Scan for the cell matching the given text and deliver its (x, y) coordinate at center. 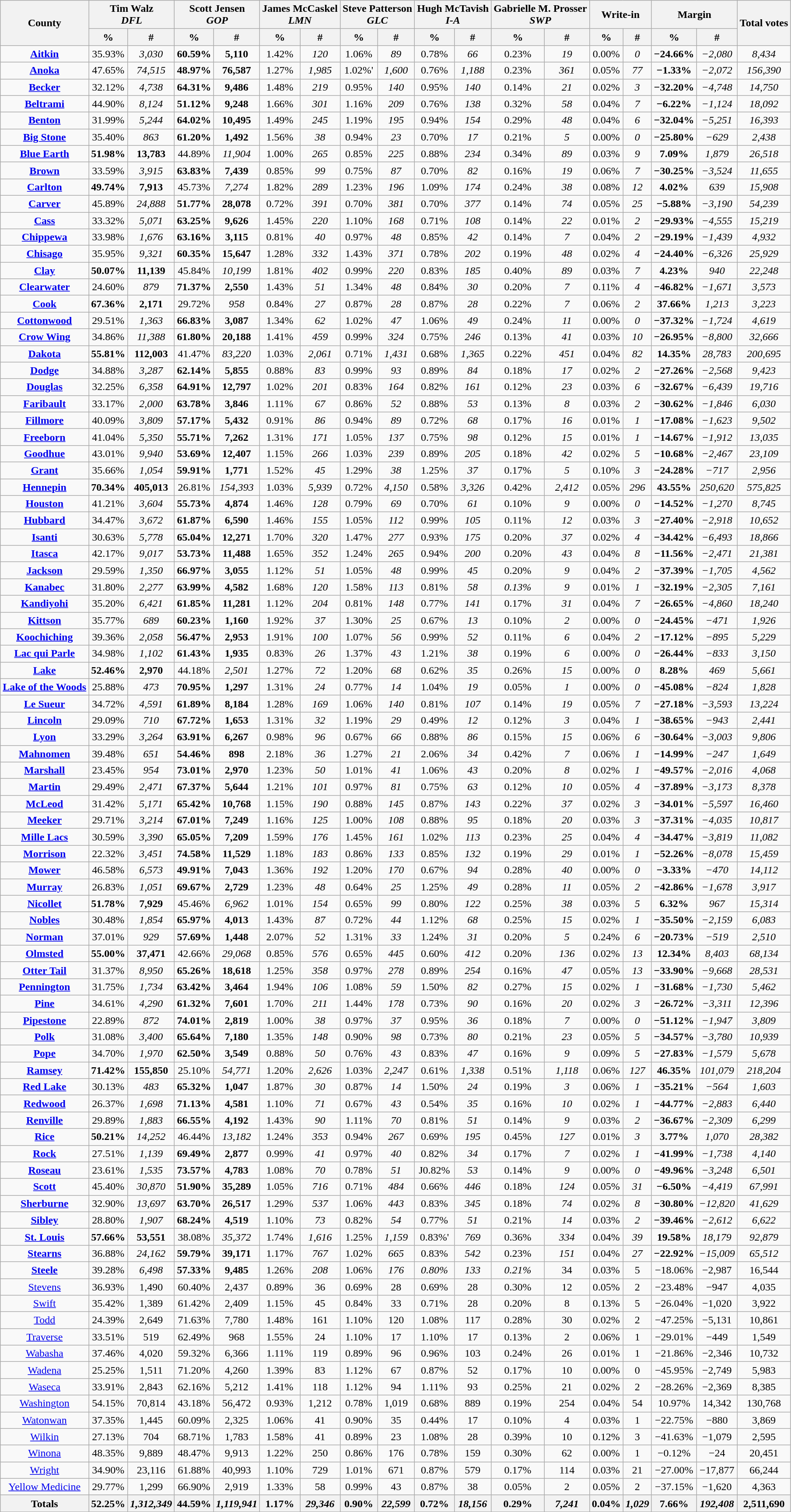
28,382 (764, 1137)
101 (320, 787)
30.59% (108, 837)
0.32% (518, 104)
−519 (717, 937)
Dodge (45, 370)
−52.26% (674, 854)
24.60% (108, 287)
−34.57% (674, 1037)
2,247 (396, 1070)
8,745 (764, 504)
0.83%' (434, 1237)
39,171 (237, 1253)
29.89% (108, 1120)
0.45% (518, 1137)
192,408 (717, 1503)
205 (472, 454)
1,054 (151, 470)
−37.32% (674, 320)
246 (472, 337)
11,082 (764, 837)
33.51% (108, 1337)
33.17% (108, 404)
71.20% (194, 1370)
−3.33% (674, 870)
26.37% (108, 1104)
71 (320, 1104)
211 (320, 1003)
1,212 (320, 1403)
−717 (717, 470)
Steele (45, 1270)
25.88% (108, 687)
9,248 (237, 104)
−1,947 (717, 1020)
−564 (717, 1087)
−34.01% (674, 804)
0.34% (518, 154)
77 (637, 70)
46.35% (674, 1070)
218,204 (764, 1070)
124 (567, 1187)
−1.33% (674, 70)
345 (472, 1203)
51.77% (194, 204)
Renville (45, 1120)
940 (717, 271)
−51.12% (674, 1020)
Martin (45, 787)
0.08% (606, 187)
24,888 (151, 204)
106 (320, 987)
−1,912 (717, 437)
929 (151, 937)
−17.08% (674, 420)
24.39% (108, 1320)
68.71% (194, 1437)
Hubbard (45, 520)
4,150 (396, 487)
4,582 (237, 587)
−3,311 (717, 1003)
64.91% (194, 387)
1,312,349 (151, 1503)
11,529 (237, 854)
3,087 (237, 320)
4,020 (151, 1354)
83,220 (237, 354)
15,647 (237, 254)
60.40% (194, 1287)
28.80% (108, 1220)
−449 (717, 1337)
−1,124 (717, 104)
18,156 (472, 1503)
Mille Lacs (45, 837)
200,695 (764, 354)
Gabrielle M. ProsserSWP (541, 15)
Aitkin (45, 54)
2,058 (151, 637)
381 (396, 204)
Cass (45, 220)
6,358 (151, 387)
−37.15% (674, 1487)
34.86% (108, 337)
44 (396, 920)
48.97% (194, 70)
1.74% (280, 1237)
2,511,690 (764, 1503)
7,913 (151, 187)
33.29% (108, 737)
−32.67% (674, 387)
7,439 (237, 170)
Becker (45, 87)
−17,877 (717, 1470)
2,471 (151, 787)
159 (472, 1453)
−1,705 (717, 570)
8,378 (764, 787)
Total votes (764, 23)
4,591 (151, 703)
−26.95% (674, 337)
10,939 (764, 1037)
73 (320, 1220)
0.26% (518, 670)
0.79% (359, 504)
61.42% (194, 1304)
3,264 (151, 737)
5,661 (764, 670)
−471 (717, 620)
−8,078 (717, 854)
54,771 (237, 1070)
3,287 (151, 370)
41.21% (108, 504)
7.09% (674, 154)
8.28% (674, 670)
31.37% (108, 970)
26.83% (108, 887)
576 (320, 953)
1.44% (359, 1003)
3.77% (674, 1137)
Chisago (45, 254)
43.01% (108, 454)
Faribault (45, 404)
74.58% (194, 854)
192 (320, 870)
25.25% (108, 1370)
51.78% (108, 904)
−12,820 (717, 1203)
39.36% (108, 637)
15,459 (764, 854)
22.32% (108, 854)
352 (320, 554)
−1,579 (717, 1054)
4,581 (237, 1104)
Lincoln (45, 720)
61.32% (194, 1003)
168 (396, 220)
−24 (717, 1453)
65.26% (194, 970)
69.67% (194, 887)
Morrison (45, 854)
967 (717, 904)
64.31% (194, 87)
2,595 (764, 1437)
54.15% (108, 1403)
2,412 (567, 487)
−29.01% (674, 1337)
65.05% (194, 837)
−26.72% (674, 1003)
1.94% (280, 987)
2,550 (237, 287)
46.58% (108, 870)
2,441 (764, 720)
52.25% (108, 1503)
4.23% (674, 271)
2,729 (237, 887)
48.47% (194, 1453)
4,035 (764, 1287)
18,618 (237, 970)
Todd (45, 1320)
1.37% (359, 654)
−30.80% (674, 1203)
9,017 (151, 554)
769 (472, 1237)
2,626 (320, 1070)
41.04% (108, 437)
3,922 (764, 1304)
95 (472, 820)
Stearns (45, 1253)
−2,918 (717, 520)
−27.26% (674, 370)
6,366 (237, 1354)
−27.40% (674, 520)
1,431 (396, 354)
1,879 (717, 154)
25.10% (194, 1070)
23,116 (151, 1470)
2.18% (280, 753)
26,518 (764, 154)
3,223 (764, 304)
2,325 (237, 1420)
10,495 (237, 120)
18,179 (717, 1237)
−32.19% (674, 587)
178 (396, 1003)
−895 (717, 637)
−26.65% (674, 604)
0.44% (434, 1420)
1,535 (151, 1170)
446 (472, 1187)
Mower (45, 870)
9,423 (764, 370)
10,861 (764, 1320)
71.63% (194, 1320)
1,118 (567, 1070)
33.98% (108, 237)
61.20% (194, 137)
1,603 (764, 1087)
−5.88% (674, 204)
15,314 (764, 904)
4,619 (764, 320)
4,738 (151, 87)
3,672 (151, 520)
44.90% (108, 104)
52.46% (108, 670)
Washington (45, 1403)
44.18% (194, 670)
60.35% (194, 254)
33.59% (108, 170)
−3,248 (717, 1170)
12,407 (237, 454)
−1,439 (717, 237)
11,388 (151, 337)
5,778 (151, 537)
155 (320, 520)
5,644 (237, 787)
1,188 (472, 70)
103 (472, 1354)
443 (396, 1203)
63.99% (194, 587)
8,124 (151, 104)
2,953 (237, 637)
Brown (45, 170)
Carlton (45, 187)
−18.06% (674, 1270)
9,321 (151, 254)
2.06% (434, 753)
4,068 (764, 770)
Grant (45, 470)
−4,555 (717, 220)
65.04% (194, 537)
954 (151, 770)
40,993 (237, 1470)
171 (320, 437)
18,240 (764, 604)
332 (320, 254)
Hugh McTavishI-A (453, 15)
143 (472, 804)
−11.56% (674, 554)
118 (320, 1387)
112,003 (151, 354)
Pennington (45, 987)
196 (396, 187)
1,102 (151, 654)
−3,819 (717, 837)
1.56% (280, 137)
175 (472, 537)
1,070 (717, 1137)
1,159 (396, 1237)
1,029 (637, 1503)
Marshall (45, 770)
31.99% (108, 120)
7.66% (674, 1503)
1,985 (320, 70)
−1,671 (717, 287)
0.66% (434, 1187)
49.91% (194, 870)
1.07% (359, 637)
155,850 (151, 1070)
Anoka (45, 70)
Clearwater (45, 287)
McLeod (45, 804)
2,819 (237, 1020)
32.25% (108, 387)
63.83% (194, 170)
45.40% (108, 1187)
1,350 (151, 570)
3,451 (151, 854)
37.01% (108, 937)
73.57% (194, 1170)
11,139 (151, 271)
50.21% (108, 1137)
−6.22% (674, 104)
−14.52% (674, 504)
74,515 (151, 70)
−49.57% (674, 770)
63.70% (194, 1203)
371 (396, 254)
−35.21% (674, 1087)
−9,668 (717, 970)
250 (320, 1453)
201 (320, 387)
29.71% (108, 820)
Meeker (45, 820)
10,817 (764, 820)
3,326 (472, 487)
Stevens (45, 1287)
872 (151, 1020)
−32.20% (674, 87)
0.51% (518, 1070)
28,531 (764, 970)
208 (320, 1270)
1.47% (359, 537)
4,783 (237, 1170)
29.51% (108, 320)
Nobles (45, 920)
296 (637, 487)
1,019 (396, 1403)
879 (151, 287)
41.47% (194, 354)
200 (472, 554)
34.47% (108, 520)
3,464 (237, 987)
31.08% (108, 1037)
46.44% (194, 1137)
−37.31% (674, 820)
Le Sueur (45, 703)
65.97% (194, 920)
32.12% (108, 87)
−27.00% (674, 1470)
5,432 (237, 420)
105 (472, 520)
−21.86% (674, 1354)
14,750 (764, 87)
6,440 (764, 1104)
1,365 (472, 354)
377 (472, 204)
Douglas (45, 387)
204 (320, 604)
2,438 (764, 137)
Redwood (45, 1104)
729 (320, 1470)
36.93% (108, 1287)
1.22% (280, 1453)
−5,131 (717, 1320)
250,620 (717, 487)
209 (396, 104)
63.25% (194, 220)
2,437 (237, 1287)
391 (320, 204)
31.42% (108, 804)
3,549 (237, 1054)
483 (151, 1087)
Scott JensenGOP (217, 15)
43.55% (674, 487)
84 (472, 370)
1.59% (280, 837)
−2,305 (717, 587)
Carver (45, 204)
−1,724 (717, 320)
−47.25% (674, 1320)
1.65% (280, 554)
Yellow Medicine (45, 1487)
30.13% (108, 1087)
1,297 (237, 687)
41,629 (764, 1203)
1,828 (764, 687)
Steve PattersonGLC (377, 15)
−1,846 (717, 404)
−24.45% (674, 620)
107 (472, 703)
33.32% (108, 220)
45.89% (108, 204)
9,626 (237, 220)
−30.25% (674, 170)
1.91% (280, 637)
18,866 (764, 537)
1,926 (764, 620)
76,587 (237, 70)
−8,800 (717, 337)
289 (320, 187)
1.04% (434, 687)
63.91% (194, 737)
3,150 (764, 654)
1.26% (280, 1270)
−41.63% (674, 1437)
651 (151, 753)
3,390 (151, 837)
−824 (717, 687)
Blue Earth (45, 154)
9,913 (237, 1453)
639 (717, 187)
1,854 (151, 920)
−2,080 (717, 54)
61.43% (194, 654)
575,825 (764, 487)
35,372 (237, 1237)
−6.50% (674, 1187)
−1,270 (717, 504)
164 (396, 387)
−14.67% (674, 437)
10,732 (764, 1354)
Lyon (45, 737)
8,434 (764, 54)
57.17% (194, 420)
6,962 (237, 904)
34.98% (108, 654)
53.69% (194, 454)
3,846 (237, 404)
1,771 (237, 470)
12.34% (674, 953)
125 (320, 820)
445 (396, 953)
20,451 (764, 1453)
56.47% (194, 637)
69.49% (194, 1153)
11,655 (764, 170)
Jackson (45, 570)
2,171 (151, 304)
405,013 (151, 487)
25,929 (764, 254)
Nicollet (45, 904)
202 (472, 254)
7,274 (237, 187)
22,248 (764, 271)
31.80% (108, 587)
459 (320, 337)
−2,987 (717, 1270)
6,267 (237, 737)
174 (472, 187)
0.58% (434, 487)
16,393 (764, 120)
Sherburne (45, 1203)
13,697 (151, 1203)
190 (320, 804)
14.35% (674, 354)
7,161 (764, 587)
0.40% (518, 271)
−41.99% (674, 1153)
66.83% (194, 320)
J0.82% (434, 1170)
689 (151, 620)
57.66% (108, 1237)
185 (472, 271)
39 (637, 1237)
Traverse (45, 1337)
225 (396, 154)
4,290 (151, 1003)
53,551 (151, 1237)
6,590 (237, 520)
5,171 (151, 804)
−2,346 (717, 1354)
−10.68% (674, 454)
12,396 (764, 1003)
6,030 (764, 404)
−947 (717, 1287)
35.93% (108, 54)
0.96% (434, 1354)
Clay (45, 271)
0.39% (518, 1437)
4,874 (237, 504)
12,271 (237, 537)
5,071 (151, 220)
−32.04% (674, 120)
469 (717, 670)
−46.82% (674, 287)
St. Louis (45, 1237)
69 (396, 504)
47.65% (108, 70)
0.15% (518, 737)
11,281 (237, 604)
114 (567, 1470)
234 (472, 154)
−3,173 (717, 787)
1.55% (280, 1337)
Scott (45, 1187)
−3,593 (717, 703)
5,110 (237, 54)
1.33% (280, 1487)
7,249 (237, 820)
5,939 (320, 487)
−3,524 (717, 170)
2,877 (237, 1153)
19.58% (674, 1237)
57.69% (194, 937)
958 (237, 304)
68,134 (764, 953)
−29.19% (674, 237)
61.88% (194, 1470)
−1,623 (717, 420)
0.64% (359, 887)
3,573 (764, 287)
Wabasha (45, 1354)
1.49% (280, 120)
138 (472, 104)
334 (567, 1237)
119 (320, 1354)
10,768 (237, 804)
Rock (45, 1153)
Polk (45, 1037)
156,390 (764, 70)
1,490 (151, 1287)
−3,780 (717, 1037)
42.66% (194, 953)
Roseau (45, 1170)
278 (396, 970)
44.89% (194, 154)
−28.26% (674, 1387)
−20.73% (674, 937)
1,511 (151, 1370)
−25.80% (674, 137)
6,573 (151, 870)
−2,749 (717, 1370)
1,600 (396, 70)
8,950 (151, 970)
1,935 (237, 654)
37.35% (108, 1420)
5,983 (764, 1370)
Itasca (45, 554)
−22.75% (674, 1420)
2,649 (151, 1320)
6,421 (151, 604)
Koochiching (45, 637)
1.52% (280, 470)
137 (396, 437)
4,260 (237, 1370)
92,879 (764, 1237)
1,492 (237, 137)
30.48% (108, 920)
−4,419 (717, 1187)
66.97% (194, 570)
Margin (694, 15)
1,649 (764, 753)
34.90% (108, 1470)
−44.77% (674, 1104)
2.07% (280, 937)
−1,730 (717, 987)
−27.83% (674, 1054)
−4,748 (717, 87)
61 (472, 504)
−943 (717, 720)
−247 (717, 753)
36.88% (108, 1253)
14,112 (764, 870)
Tim WalzDFL (132, 15)
67.36% (108, 304)
1,698 (151, 1104)
−2,612 (717, 1220)
−6,326 (717, 254)
63 (472, 787)
53.73% (194, 554)
64.02% (194, 120)
24,162 (151, 1253)
6,498 (151, 1270)
6,299 (764, 1120)
40.09% (108, 420)
21,381 (764, 554)
0.62% (434, 670)
1,338 (472, 1070)
11,904 (237, 154)
26,517 (237, 1203)
−37.89% (674, 787)
14,342 (717, 1403)
1,213 (717, 304)
1,734 (151, 987)
7,043 (237, 870)
716 (320, 1187)
−31.68% (674, 987)
−33.90% (674, 970)
15,219 (764, 220)
1,676 (151, 237)
1,363 (151, 320)
26.81% (194, 487)
23.61% (108, 1170)
1,653 (237, 720)
29.77% (108, 1487)
1,445 (151, 1420)
4,932 (764, 237)
20,188 (237, 337)
141 (472, 604)
Fillmore (45, 420)
60.09% (194, 1420)
968 (237, 1337)
542 (472, 1253)
Write-in (620, 15)
22.89% (108, 1020)
1.09% (434, 187)
4,519 (237, 1220)
38.08% (194, 1237)
2,409 (237, 1304)
45.73% (194, 187)
Swift (45, 1304)
63.16% (194, 237)
70,814 (151, 1403)
0.60% (434, 953)
Benton (45, 120)
Otter Tail (45, 970)
71.42% (108, 1070)
3,214 (151, 820)
37.46% (108, 1354)
0.91% (280, 420)
889 (472, 1403)
48.35% (108, 1453)
13,783 (151, 154)
1.36% (280, 870)
122 (472, 904)
3,869 (764, 1420)
7,241 (567, 1503)
7,262 (237, 437)
32,666 (764, 337)
55.71% (194, 437)
74.01% (194, 1020)
Mahnomen (45, 753)
−45.08% (674, 687)
51.12% (194, 104)
Totals (45, 1503)
−6,493 (717, 537)
Norman (45, 937)
117 (472, 1320)
Goodhue (45, 454)
34.88% (108, 370)
55.81% (108, 354)
35.66% (108, 470)
154,393 (237, 487)
33.91% (108, 1387)
301 (320, 104)
3,030 (151, 54)
62.16% (194, 1387)
9,502 (764, 420)
9,485 (237, 1270)
16,460 (764, 804)
1.30% (359, 620)
402 (320, 271)
35.20% (108, 604)
1,160 (237, 620)
67.72% (194, 720)
2,277 (151, 587)
6,622 (764, 1220)
665 (396, 1253)
324 (396, 337)
−17.12% (674, 637)
44.59% (194, 1503)
1.81% (280, 271)
23,109 (764, 454)
Watonwan (45, 1420)
−26.04% (674, 1304)
60.23% (194, 620)
−1,020 (717, 1304)
19,716 (764, 387)
4,192 (237, 1120)
1,051 (151, 887)
67.37% (194, 787)
11,488 (237, 554)
Sibley (45, 1220)
4.02% (674, 187)
16 (567, 420)
0.09% (606, 1054)
35.42% (108, 1304)
29.09% (108, 720)
28,078 (237, 204)
0.61% (434, 1070)
66.90% (194, 1487)
15,908 (764, 187)
100 (320, 637)
39.28% (108, 1270)
−880 (717, 1420)
8,403 (717, 953)
Pipestone (45, 1020)
671 (396, 1470)
31.75% (108, 987)
65.42% (194, 804)
473 (151, 687)
55.00% (108, 953)
Kanabec (45, 587)
−37.39% (674, 570)
9,889 (151, 1453)
56 (396, 637)
Rice (45, 1137)
898 (237, 753)
145 (396, 804)
55.73% (194, 504)
Pine (45, 1003)
239 (396, 454)
183 (320, 854)
0.98% (280, 737)
4,140 (764, 1153)
Big Stone (45, 137)
−45.95% (674, 1370)
1.35% (280, 1037)
−34.47% (674, 837)
59.32% (194, 1354)
65,512 (764, 1253)
484 (396, 1187)
80 (472, 1037)
101,079 (717, 1070)
60.59% (194, 54)
35.40% (108, 137)
Cottonwood (45, 320)
Lake (45, 670)
863 (151, 137)
6,083 (764, 920)
54.46% (194, 753)
−24.28% (674, 470)
−22.92% (674, 1253)
34.61% (108, 1003)
−833 (717, 654)
7,601 (237, 1003)
Crow Wing (45, 337)
2,956 (764, 470)
1,448 (237, 937)
−6,439 (717, 387)
59.79% (194, 1253)
70.34% (108, 487)
−35.50% (674, 920)
1,119,941 (237, 1503)
66,244 (764, 1470)
61.80% (194, 337)
−470 (717, 870)
35.77% (108, 620)
Murray (45, 887)
29,068 (237, 953)
3,115 (237, 237)
267 (396, 1137)
23.45% (108, 770)
51.98% (108, 154)
7,180 (237, 1037)
−2,369 (717, 1387)
710 (151, 720)
2,843 (151, 1387)
5,678 (764, 1054)
361 (567, 70)
Beltrami (45, 104)
45.46% (194, 904)
3,604 (151, 504)
−38.65% (674, 720)
1.18% (280, 854)
39.48% (108, 753)
2,919 (237, 1487)
30,870 (151, 1187)
66.55% (194, 1120)
130,768 (764, 1403)
29,346 (320, 1503)
537 (320, 1203)
−3,190 (717, 204)
5,462 (764, 987)
1,549 (764, 1337)
65.64% (194, 1037)
170 (396, 870)
1,616 (320, 1237)
51.90% (194, 1187)
50.07% (108, 271)
1.02%' (359, 70)
73.01% (194, 770)
62.49% (194, 1337)
34.70% (108, 1054)
68.24% (194, 1220)
−26.44% (674, 654)
32 (320, 720)
2,000 (151, 404)
151 (567, 1253)
72 (320, 670)
27.51% (108, 1153)
63.42% (194, 987)
2,061 (320, 354)
7,929 (151, 904)
16,544 (764, 1270)
358 (320, 970)
14,252 (151, 1137)
767 (320, 1253)
61.87% (194, 520)
56,472 (237, 1403)
12,797 (237, 387)
320 (320, 537)
54,239 (764, 204)
−29.93% (674, 220)
Hennepin (45, 487)
Kandiyohi (45, 604)
1.68% (280, 587)
3,917 (764, 887)
219 (320, 87)
37.66% (674, 304)
4,013 (237, 920)
−2,309 (717, 1120)
−0.12% (674, 1453)
277 (396, 537)
71.37% (194, 287)
Olmsted (45, 953)
27.13% (108, 1437)
−34.42% (674, 537)
519 (151, 1337)
57.33% (194, 1270)
3,915 (151, 170)
1,139 (151, 1153)
71.13% (194, 1104)
5,229 (764, 637)
67,991 (764, 1187)
35,289 (237, 1187)
1.42% (280, 54)
−1,678 (717, 887)
3,400 (151, 1037)
59.91% (194, 470)
Kittson (45, 620)
−42.86% (674, 887)
1,047 (237, 1087)
Winona (45, 1453)
7,209 (237, 837)
22,599 (396, 1503)
112 (396, 520)
−27.18% (674, 703)
Dakota (45, 354)
−5,597 (717, 804)
37,471 (151, 953)
−24.66% (674, 54)
59 (396, 987)
−1,079 (717, 1437)
Chippewa (45, 237)
22 (567, 220)
10,652 (764, 520)
0.49% (434, 720)
9,806 (764, 737)
−15,009 (717, 1253)
0.36% (518, 1237)
353 (320, 1137)
9,940 (151, 454)
67.01% (194, 820)
35.95% (108, 254)
−23.48% (674, 1287)
−5,251 (717, 120)
13,035 (764, 437)
4,363 (764, 1487)
70.95% (194, 687)
34.72% (108, 703)
−2,072 (717, 70)
Waseca (45, 1387)
Ramsey (45, 1070)
−629 (717, 137)
169 (320, 703)
28,783 (717, 354)
136 (567, 953)
10,199 (237, 271)
Lake of the Woods (45, 687)
266 (320, 454)
−4,860 (717, 604)
29.59% (108, 570)
−39.46% (674, 1220)
1.39% (280, 1370)
4,562 (764, 570)
−1,620 (717, 1487)
63.78% (194, 404)
Isanti (45, 537)
1.87% (280, 1087)
1.82% (280, 187)
451 (567, 354)
−36.67% (674, 1120)
62.50% (194, 1054)
5,244 (151, 120)
−14.99% (674, 753)
43.18% (194, 1403)
−30.64% (674, 737)
128 (320, 504)
132 (472, 854)
Red Lake (45, 1087)
Cook (45, 304)
704 (151, 1437)
5,212 (237, 1387)
1,389 (151, 1304)
James McCaskelLMN (300, 15)
Wadena (45, 1370)
245 (320, 120)
7,780 (237, 1320)
County (45, 23)
29.49% (108, 787)
1,907 (151, 1220)
2,501 (237, 670)
1.66% (280, 104)
−2,159 (717, 920)
−2,467 (717, 454)
579 (472, 1470)
61.89% (194, 703)
9,486 (237, 87)
−2,568 (717, 370)
Lac qui Parle (45, 654)
0.54% (434, 1104)
−3,003 (717, 737)
6,501 (764, 1170)
3,055 (237, 570)
0.27% (518, 987)
45.84% (194, 271)
−2,471 (717, 554)
Pope (45, 1054)
2,510 (764, 937)
Wright (45, 1470)
−4,035 (717, 820)
81 (396, 787)
412 (472, 953)
5,855 (237, 370)
−49.96% (674, 1170)
−2,016 (717, 770)
1,299 (151, 1487)
32.90% (108, 1203)
−30.62% (674, 404)
29.72% (194, 304)
8,385 (764, 1387)
13,182 (237, 1137)
−1,738 (717, 1153)
49.74% (108, 187)
18,092 (764, 104)
6.32% (674, 904)
Wilkin (45, 1437)
1,783 (237, 1437)
Houston (45, 504)
8,184 (237, 703)
61.85% (194, 604)
1.92% (280, 620)
−24.40% (674, 254)
30.63% (108, 537)
13,224 (764, 703)
65.32% (194, 1087)
−2,883 (717, 1104)
Freeborn (45, 437)
10.97% (674, 1403)
5,350 (151, 437)
62.14% (194, 370)
42.17% (108, 554)
1,970 (151, 1054)
1,883 (151, 1120)
